Extract the (x, y) coordinate from the center of the cell holding the provided text.  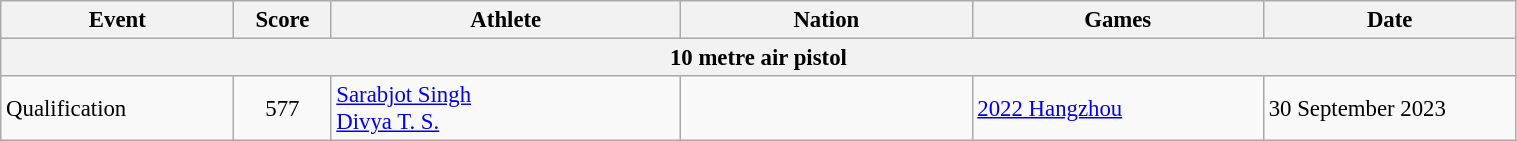
30 September 2023 (1390, 108)
Score (282, 20)
10 metre air pistol (758, 58)
Date (1390, 20)
2022 Hangzhou (1118, 108)
Qualification (118, 108)
Sarabjot SinghDivya T. S. (506, 108)
Games (1118, 20)
Athlete (506, 20)
577 (282, 108)
Nation (826, 20)
Event (118, 20)
